Provide the (X, Y) coordinate of the cell's center where the given text is located.  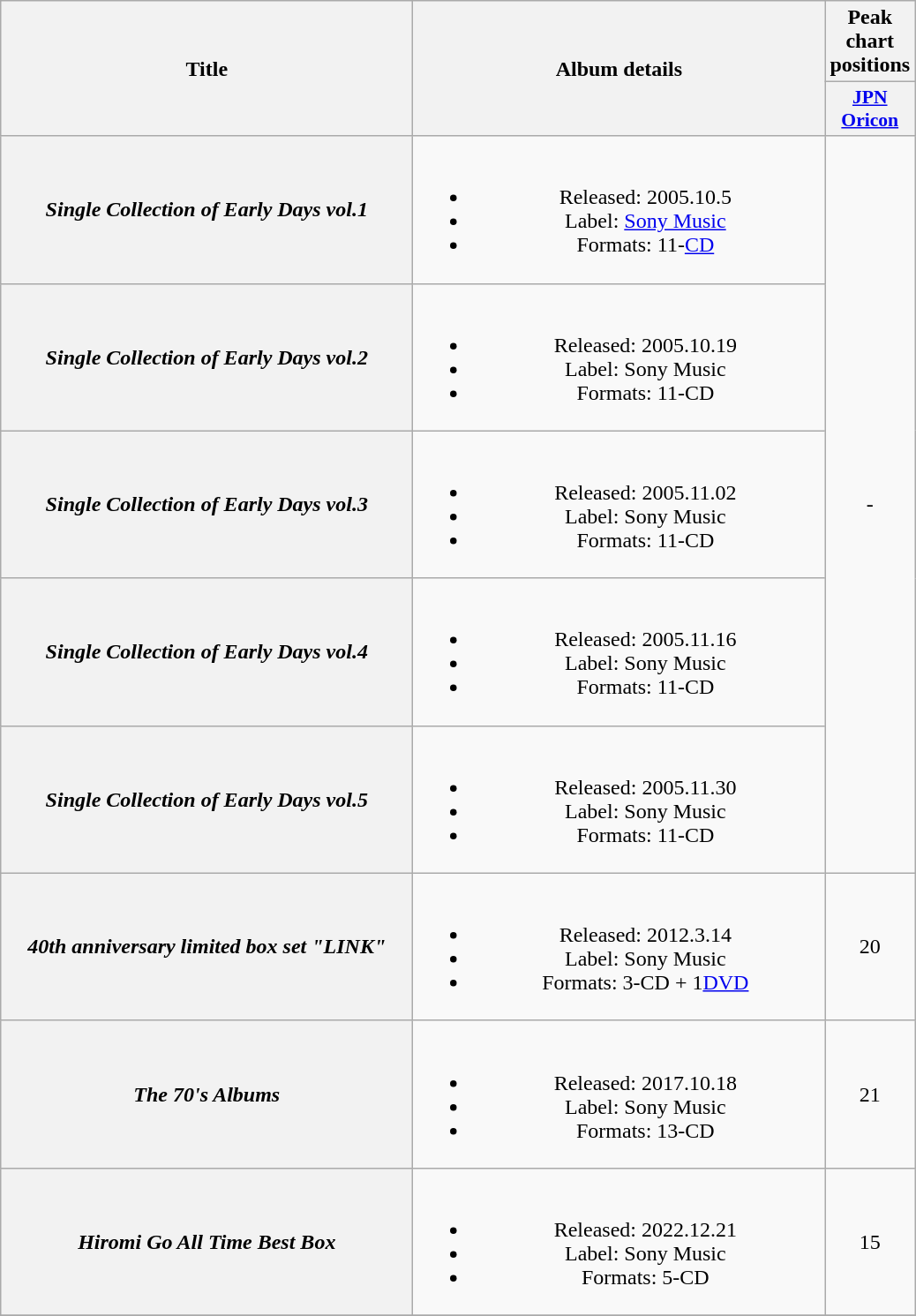
Hiromi Go All Time Best Box (206, 1241)
Peak chart positions (870, 41)
Single Collection of Early Days vol.1 (206, 210)
The 70's Albums (206, 1094)
Released: 2005.10.19Label: Sony MusicFormats: 11-CD (619, 357)
JPNOricon (870, 109)
Released: 2005.10.5Label: Sony MusicFormats: 11-CD (619, 210)
Released: 2005.11.02Label: Sony MusicFormats: 11-CD (619, 505)
Single Collection of Early Days vol.2 (206, 357)
Released: 2022.12.21Label: Sony MusicFormats: 5-CD (619, 1241)
15 (870, 1241)
20 (870, 946)
40th anniversary limited box set "LINK" (206, 946)
Released: 2012.3.14Label: Sony MusicFormats: 3-CD + 1DVD (619, 946)
21 (870, 1094)
Title (206, 69)
Released: 2005.11.16Label: Sony MusicFormats: 11-CD (619, 651)
Single Collection of Early Days vol.4 (206, 651)
Single Collection of Early Days vol.5 (206, 800)
Single Collection of Early Days vol.3 (206, 505)
- (870, 505)
Released: 2017.10.18Label: Sony MusicFormats: 13-CD (619, 1094)
Album details (619, 69)
Released: 2005.11.30Label: Sony MusicFormats: 11-CD (619, 800)
